Capture the cell that displays the provided text and extract its (X, Y) central coordinate. 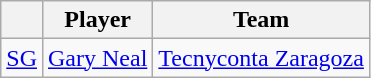
Player (97, 20)
Tecnyconta Zaragoza (262, 58)
Team (262, 20)
SG (22, 58)
Gary Neal (97, 58)
